Identify which cell holds the provided text, then report its (X, Y) central coordinate. 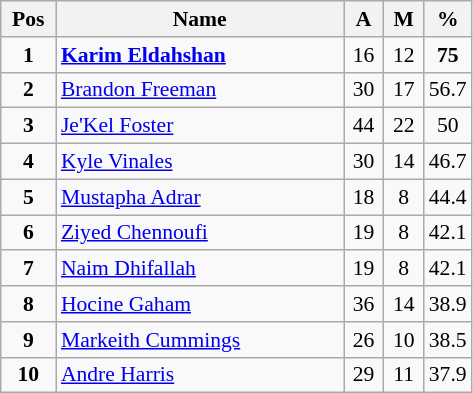
17 (404, 90)
38.9 (448, 304)
11 (404, 375)
M (404, 19)
Kyle Vinales (200, 162)
Andre Harris (200, 375)
9 (28, 340)
4 (28, 162)
1 (28, 55)
29 (364, 375)
50 (448, 126)
22 (404, 126)
46.7 (448, 162)
Karim Eldahshan (200, 55)
Pos (28, 19)
2 (28, 90)
Name (200, 19)
% (448, 19)
3 (28, 126)
12 (404, 55)
6 (28, 233)
Je'Kel Foster (200, 126)
44 (364, 126)
18 (364, 197)
Markeith Cummings (200, 340)
Mustapha Adrar (200, 197)
44.4 (448, 197)
75 (448, 55)
Ziyed Chennoufi (200, 233)
26 (364, 340)
Naim Dhifallah (200, 269)
37.9 (448, 375)
16 (364, 55)
7 (28, 269)
5 (28, 197)
Hocine Gaham (200, 304)
38.5 (448, 340)
Brandon Freeman (200, 90)
A (364, 19)
56.7 (448, 90)
36 (364, 304)
